Provide the [x, y] coordinate of the cell's center where the given text is located.  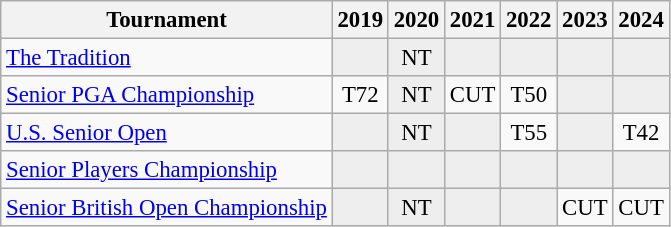
Senior British Open Championship [166, 208]
2022 [529, 20]
2021 [472, 20]
T42 [641, 133]
Senior Players Championship [166, 170]
Senior PGA Championship [166, 95]
2024 [641, 20]
2023 [585, 20]
2019 [360, 20]
Tournament [166, 20]
T50 [529, 95]
2020 [416, 20]
The Tradition [166, 58]
T72 [360, 95]
U.S. Senior Open [166, 133]
T55 [529, 133]
